Provide the (X, Y) coordinate of the cell's center where the given text is located.  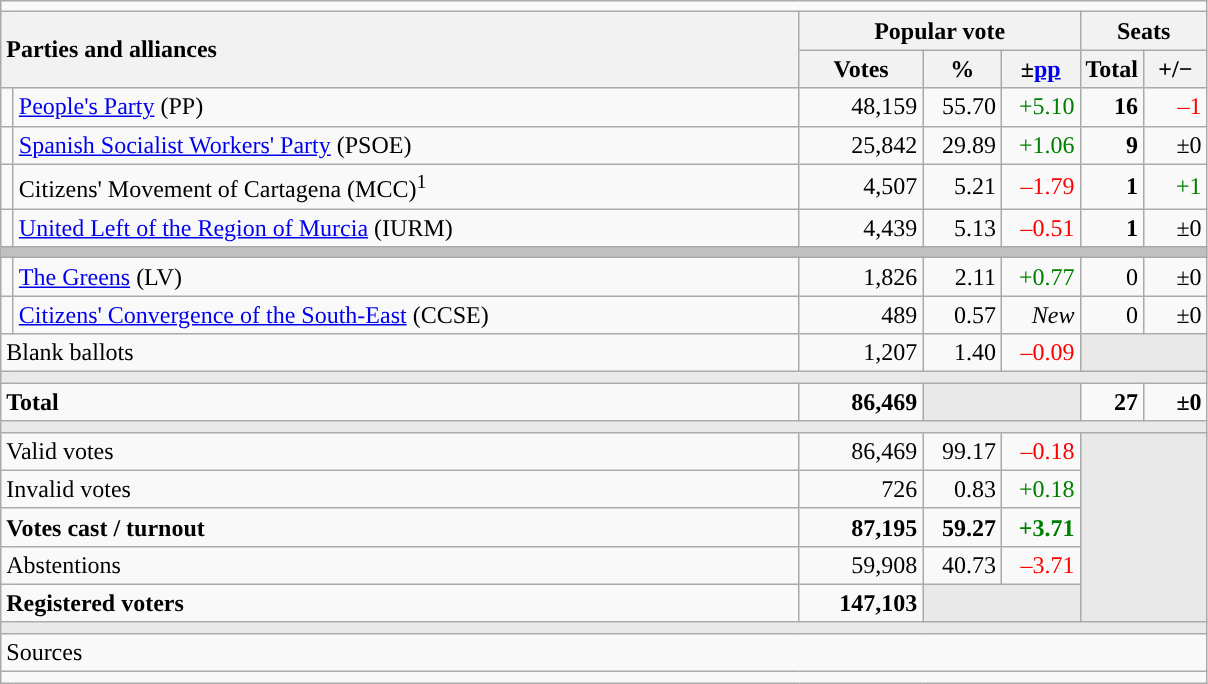
–0.18 (1040, 451)
Invalid votes (400, 489)
1,826 (861, 277)
% (962, 69)
–1.79 (1040, 186)
+1 (1176, 186)
+1.06 (1040, 145)
489 (861, 315)
Sources (604, 652)
29.89 (962, 145)
27 (1112, 402)
–3.71 (1040, 565)
+0.77 (1040, 277)
Abstentions (400, 565)
59,908 (861, 565)
Blank ballots (400, 353)
5.21 (962, 186)
+0.18 (1040, 489)
40.73 (962, 565)
–0.51 (1040, 228)
87,195 (861, 527)
Citizens' Movement of Cartagena (MCC)1 (406, 186)
1,207 (861, 353)
Parties and alliances (400, 50)
+5.10 (1040, 107)
4,439 (861, 228)
+/− (1176, 69)
Registered voters (400, 603)
55.70 (962, 107)
Citizens' Convergence of the South-East (CCSE) (406, 315)
16 (1112, 107)
Valid votes (400, 451)
5.13 (962, 228)
Popular vote (940, 31)
The Greens (LV) (406, 277)
147,103 (861, 603)
0.57 (962, 315)
Votes cast / turnout (400, 527)
726 (861, 489)
United Left of the Region of Murcia (IURM) (406, 228)
Votes (861, 69)
Spanish Socialist Workers' Party (PSOE) (406, 145)
99.17 (962, 451)
2.11 (962, 277)
25,842 (861, 145)
People's Party (PP) (406, 107)
–0.09 (1040, 353)
9 (1112, 145)
4,507 (861, 186)
48,159 (861, 107)
±pp (1040, 69)
0.83 (962, 489)
Seats (1144, 31)
–1 (1176, 107)
+3.71 (1040, 527)
59.27 (962, 527)
New (1040, 315)
1.40 (962, 353)
